From the cell containing the given text, extract its center point as [X, Y] coordinate. 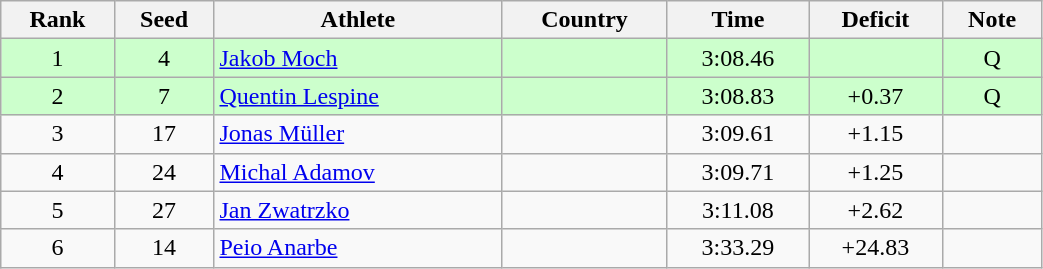
24 [164, 172]
Jonas Müller [358, 134]
3:09.71 [738, 172]
Deficit [876, 20]
6 [58, 248]
3:33.29 [738, 248]
14 [164, 248]
3:11.08 [738, 210]
Time [738, 20]
+24.83 [876, 248]
2 [58, 96]
Country [584, 20]
3 [58, 134]
+1.15 [876, 134]
Jakob Moch [358, 58]
+0.37 [876, 96]
Peio Anarbe [358, 248]
Jan Zwatrzko [358, 210]
27 [164, 210]
3:08.83 [738, 96]
Note [992, 20]
+1.25 [876, 172]
5 [58, 210]
Quentin Lespine [358, 96]
Athlete [358, 20]
3:09.61 [738, 134]
+2.62 [876, 210]
1 [58, 58]
17 [164, 134]
Seed [164, 20]
Michal Adamov [358, 172]
Rank [58, 20]
7 [164, 96]
3:08.46 [738, 58]
